From the cell containing the given text, extract its center point as (X, Y) coordinate. 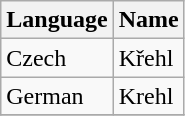
Křehl (148, 58)
Krehl (148, 96)
Czech (57, 58)
Language (57, 20)
Name (148, 20)
German (57, 96)
